Return (x, y) of the center of cell containing provided text 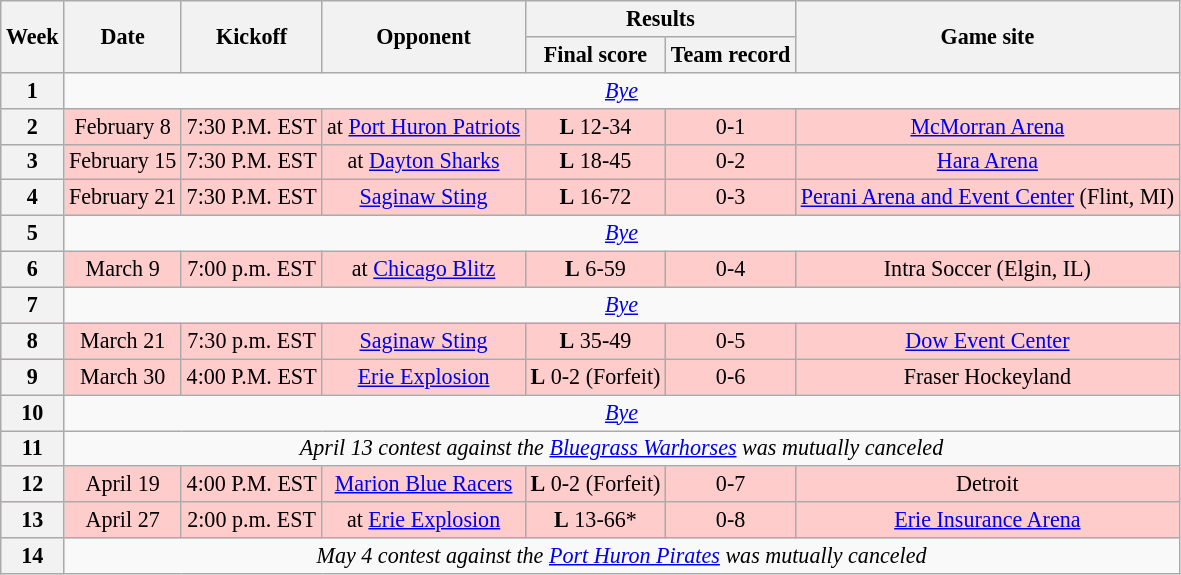
Hara Arena (988, 162)
8 (32, 341)
March 9 (123, 269)
14 (32, 556)
at Chicago Blitz (424, 269)
Marion Blue Racers (424, 484)
Team record (731, 54)
Game site (988, 36)
L 18-45 (595, 162)
Date (123, 36)
L 16-72 (595, 198)
April 27 (123, 520)
6 (32, 269)
Week (32, 36)
Intra Soccer (Elgin, IL) (988, 269)
L 6-59 (595, 269)
2 (32, 126)
0-4 (731, 269)
0-6 (731, 377)
April 19 (123, 484)
7 (32, 305)
7:00 p.m. EST (251, 269)
March 30 (123, 377)
Final score (595, 54)
10 (32, 412)
0-2 (731, 162)
March 21 (123, 341)
Results (660, 18)
Opponent (424, 36)
7:30 p.m. EST (251, 341)
2:00 p.m. EST (251, 520)
May 4 contest against the Port Huron Pirates was mutually canceled (622, 556)
L 35-49 (595, 341)
April 13 contest against the Bluegrass Warhorses was mutually canceled (622, 448)
0-8 (731, 520)
Erie Insurance Arena (988, 520)
4 (32, 198)
at Port Huron Patriots (424, 126)
Perani Arena and Event Center (Flint, MI) (988, 198)
13 (32, 520)
Detroit (988, 484)
Dow Event Center (988, 341)
at Erie Explosion (424, 520)
3 (32, 162)
February 8 (123, 126)
0-7 (731, 484)
12 (32, 484)
0-5 (731, 341)
Kickoff (251, 36)
1 (32, 90)
at Dayton Sharks (424, 162)
L 13-66* (595, 520)
February 15 (123, 162)
0-3 (731, 198)
Erie Explosion (424, 377)
L 12-34 (595, 126)
11 (32, 448)
9 (32, 377)
0-1 (731, 126)
5 (32, 233)
McMorran Arena (988, 126)
February 21 (123, 198)
Fraser Hockeyland (988, 377)
